From the cell containing the given text, extract its center point as (X, Y) coordinate. 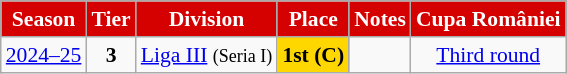
Tier (110, 19)
Cupa României (488, 19)
1st (C) (313, 55)
Liga III (Seria I) (207, 55)
Division (207, 19)
Third round (488, 55)
2024–25 (44, 55)
Place (313, 19)
Notes (380, 19)
3 (110, 55)
Season (44, 19)
